From the cell containing the given text, extract its center point as (X, Y) coordinate. 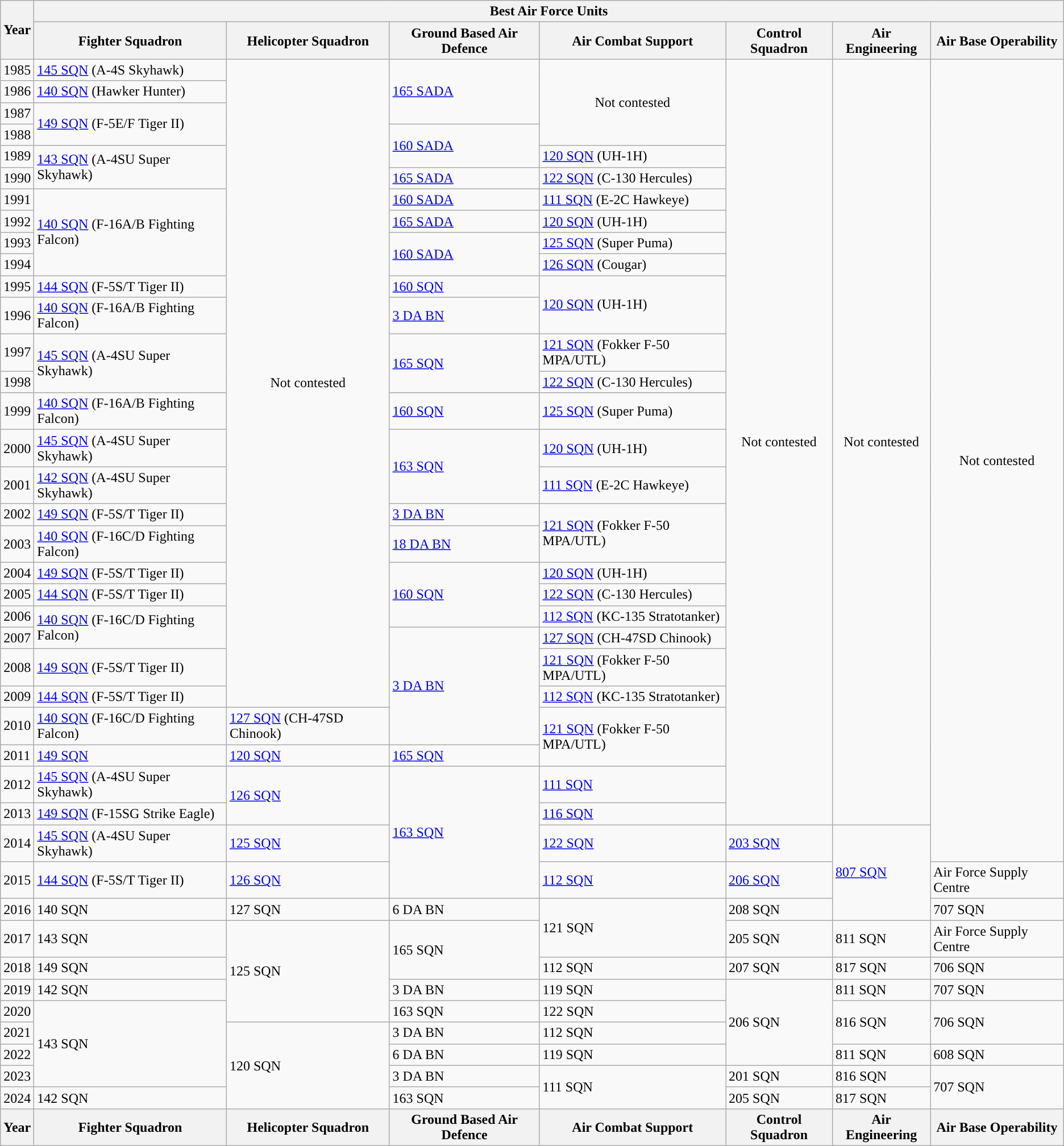
127 SQN (308, 910)
1996 (17, 316)
2018 (17, 968)
807 SQN (882, 873)
2017 (17, 939)
1999 (17, 412)
2021 (17, 1033)
1989 (17, 156)
2019 (17, 990)
18 DA BN (464, 543)
116 SQN (633, 814)
2011 (17, 755)
1993 (17, 243)
1995 (17, 286)
2005 (17, 595)
1992 (17, 221)
2010 (17, 725)
2007 (17, 638)
1990 (17, 178)
2000 (17, 448)
2002 (17, 514)
149 SQN (F-15SG Strike Eagle) (131, 814)
2020 (17, 1011)
2015 (17, 880)
1991 (17, 200)
140 SQN (131, 910)
208 SQN (779, 910)
1994 (17, 264)
2016 (17, 910)
2006 (17, 616)
207 SQN (779, 968)
Best Air Force Units (549, 11)
121 SQN (633, 928)
142 SQN (A-4SU Super Skyhawk) (131, 485)
2009 (17, 696)
143 SQN (A-4SU Super Skyhawk) (131, 167)
2024 (17, 1098)
140 SQN (Hawker Hunter) (131, 92)
1988 (17, 135)
1986 (17, 92)
608 SQN (997, 1054)
1998 (17, 382)
1997 (17, 352)
1985 (17, 70)
2014 (17, 844)
2013 (17, 814)
2004 (17, 573)
201 SQN (779, 1076)
2001 (17, 485)
2022 (17, 1054)
149 SQN (F-5E/F Tiger II) (131, 124)
203 SQN (779, 844)
2023 (17, 1076)
2003 (17, 543)
1987 (17, 113)
126 SQN (Cougar) (633, 264)
2012 (17, 784)
145 SQN (A-4S Skyhawk) (131, 70)
2008 (17, 667)
